Output the [X, Y] coordinate of the center of the cell containing the given text.  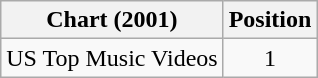
1 [270, 58]
US Top Music Videos [112, 58]
Position [270, 20]
Chart (2001) [112, 20]
